Determine the [X, Y] coordinate at the center of the cell enclosing the given text.  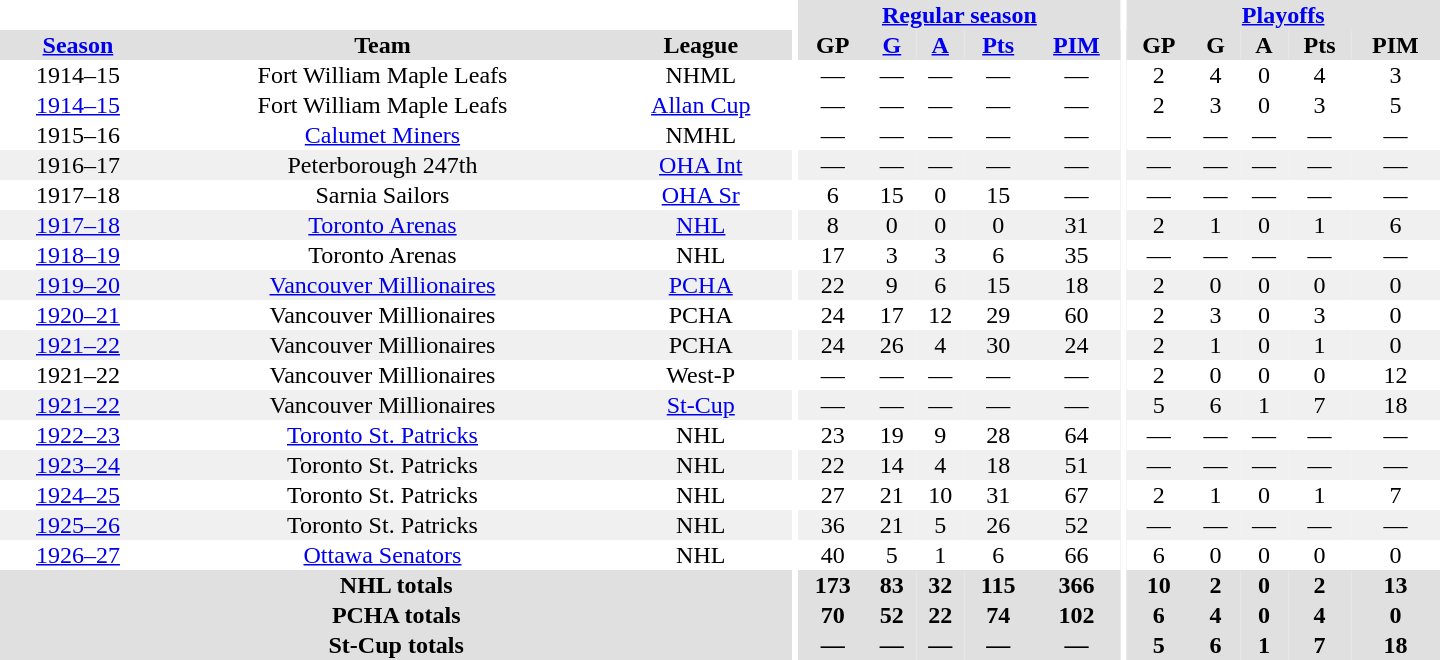
St-Cup [700, 405]
51 [1076, 465]
13 [1396, 585]
1923–24 [78, 465]
1916–17 [78, 165]
Season [78, 45]
35 [1076, 255]
30 [998, 345]
NHML [700, 75]
1924–25 [78, 495]
1919–20 [78, 285]
Team [382, 45]
1915–16 [78, 135]
70 [833, 615]
66 [1076, 555]
74 [998, 615]
29 [998, 315]
8 [833, 225]
Sarnia Sailors [382, 195]
1925–26 [78, 525]
NMHL [700, 135]
Allan Cup [700, 105]
36 [833, 525]
Playoffs [1283, 15]
64 [1076, 435]
Ottawa Senators [382, 555]
OHA Int [700, 165]
14 [892, 465]
League [700, 45]
32 [940, 585]
1920–21 [78, 315]
NHL totals [396, 585]
115 [998, 585]
Calumet Miners [382, 135]
PCHA totals [396, 615]
19 [892, 435]
Regular season [960, 15]
67 [1076, 495]
23 [833, 435]
1922–23 [78, 435]
366 [1076, 585]
173 [833, 585]
West-P [700, 375]
60 [1076, 315]
83 [892, 585]
28 [998, 435]
40 [833, 555]
OHA Sr [700, 195]
1918–19 [78, 255]
1926–27 [78, 555]
Peterborough 247th [382, 165]
St-Cup totals [396, 645]
102 [1076, 615]
27 [833, 495]
